Output the [x, y] coordinate of the center of the cell containing the given text.  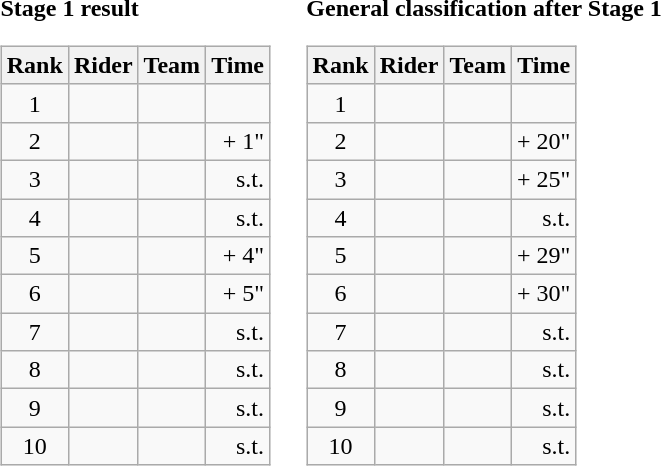
+ 29" [543, 256]
+ 5" [238, 294]
+ 20" [543, 141]
+ 4" [238, 256]
+ 25" [543, 179]
+ 1" [238, 141]
+ 30" [543, 294]
